Return [X, Y] of the center of cell containing provided text 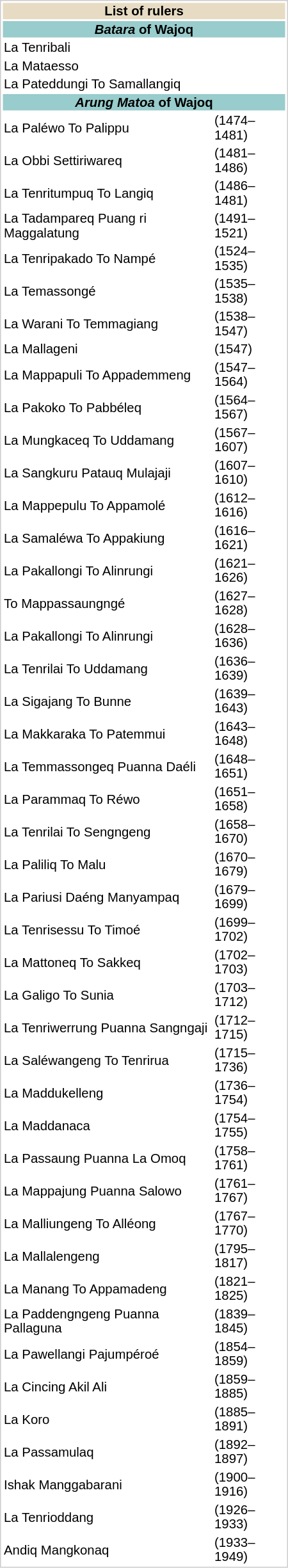
La Passaung Puanna La Omoq [107, 1158]
La Saléwangeng To Tenrirua [107, 1060]
La Mallalengeng [107, 1256]
La Tenrioddang [107, 1517]
La Obbi Settiriwareq [107, 160]
(1491–1521) [249, 225]
(1892–1897) [249, 1452]
La Malliungeng To Alléong [107, 1223]
To Mappassaungngé [107, 603]
La Tenribali [107, 48]
La Tenrilai To Uddamang [107, 668]
(1564–1567) [249, 407]
(1715–1736) [249, 1060]
La Pawellangi Pajumpéroé [107, 1354]
(1658–1670) [249, 831]
La Tenrisessu To Timoé [107, 929]
(1486–1481) [249, 193]
(1627–1628) [249, 603]
La Paddengngeng Puanna Pallaguna [107, 1321]
(1885–1891) [249, 1419]
La Temmassongeq Puanna Daéli [107, 766]
(1547–1564) [249, 374]
(1567–1607) [249, 440]
(1670–1679) [249, 864]
La Passamulaq [107, 1452]
(1643–1648) [249, 733]
La Paléwo To Palippu [107, 128]
La Tadampareq Puang ri Maggalatung [107, 225]
(1854–1859) [249, 1354]
(1712–1715) [249, 1027]
La Mungkaceq To Uddamang [107, 440]
(1612–1616) [249, 505]
(1535–1538) [249, 291]
La Mappepulu To Appamolé [107, 505]
La Mappapuli To Appademmeng [107, 374]
(1761–1767) [249, 1190]
(1702–1703) [249, 962]
(1839–1845) [249, 1321]
(1648–1651) [249, 766]
La Galigo To Sunia [107, 995]
(1628–1636) [249, 636]
(1474–1481) [249, 128]
La Manang To Appamadeng [107, 1288]
Ishak Manggabarani [107, 1484]
La Temassongé [107, 291]
(1933–1949) [249, 1549]
La Cincing Akil Ali [107, 1386]
La Pateddungi To Samallangiq [107, 84]
Batara of Wajoq [143, 29]
(1481–1486) [249, 160]
(1703–1712) [249, 995]
(1754–1755) [249, 1125]
(1547) [249, 349]
Andiq Mangkonaq [107, 1549]
La Maddukelleng [107, 1092]
La Tenritumpuq To Langiq [107, 193]
La Parammaq To Réwo [107, 799]
La Mattoneq To Sakkeq [107, 962]
La Maddanaca [107, 1125]
(1607–1610) [249, 472]
(1636–1639) [249, 668]
(1758–1761) [249, 1158]
La Sigajang To Bunne [107, 701]
La Samaléwa To Appakiung [107, 538]
(1651–1658) [249, 799]
(1699–1702) [249, 929]
La Mallageni [107, 349]
La Koro [107, 1419]
(1859–1885) [249, 1386]
(1900–1916) [249, 1484]
La Tenrilai To Sengngeng [107, 831]
La Pariusi Daéng Manyampaq [107, 897]
La Pakoko To Pabbéleq [107, 407]
La Makkaraka To Patemmui [107, 733]
(1926–1933) [249, 1517]
La Tenriwerrung Puanna Sangngaji [107, 1027]
(1679–1699) [249, 897]
(1621–1626) [249, 570]
Arung Matoa of Wajoq [143, 102]
La Mataesso [107, 66]
La Warani To Temmagiang [107, 324]
(1767–1770) [249, 1223]
(1524–1535) [249, 259]
(1795–1817) [249, 1256]
(1639–1643) [249, 701]
(1538–1547) [249, 324]
La Sangkuru Patauq Mulajaji [107, 472]
La Paliliq To Malu [107, 864]
(1736–1754) [249, 1092]
(1616–1621) [249, 538]
(1821–1825) [249, 1288]
La Mappajung Puanna Salowo [107, 1190]
La Tenripakado To Nampé [107, 259]
List of rulers [143, 11]
